From the cell containing the given text, extract its center point as (X, Y) coordinate. 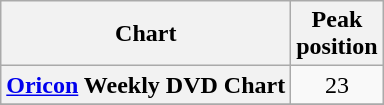
Chart (146, 34)
Oricon Weekly DVD Chart (146, 85)
Peakposition (337, 34)
23 (337, 85)
